Identify which cell holds the provided text, then report its (x, y) central coordinate. 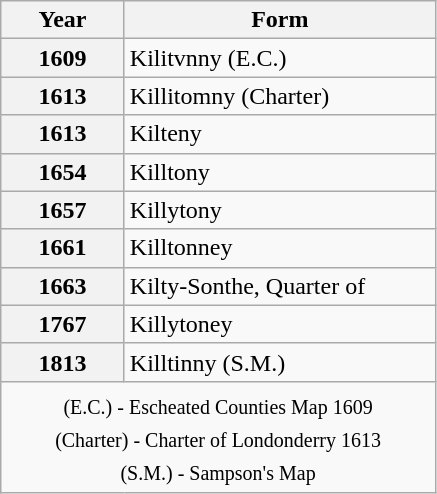
1813 (63, 362)
Killytony (280, 210)
1609 (63, 58)
Killtinny (S.M.) (280, 362)
Form (280, 20)
1767 (63, 324)
1654 (63, 172)
Year (63, 20)
1657 (63, 210)
Kilteny (280, 134)
Killitomny (Charter) (280, 96)
Killtony (280, 172)
(E.C.) - Escheated Counties Map 1609(Charter) - Charter of Londonderry 1613(S.M.) - Sampson's Map (218, 436)
1661 (63, 248)
1663 (63, 286)
Killytoney (280, 324)
Kilitvnny (E.C.) (280, 58)
Kilty-Sonthe, Quarter of (280, 286)
Killtonney (280, 248)
